Return the (x, y) coordinate for the center point of the cell that contains the specified text.  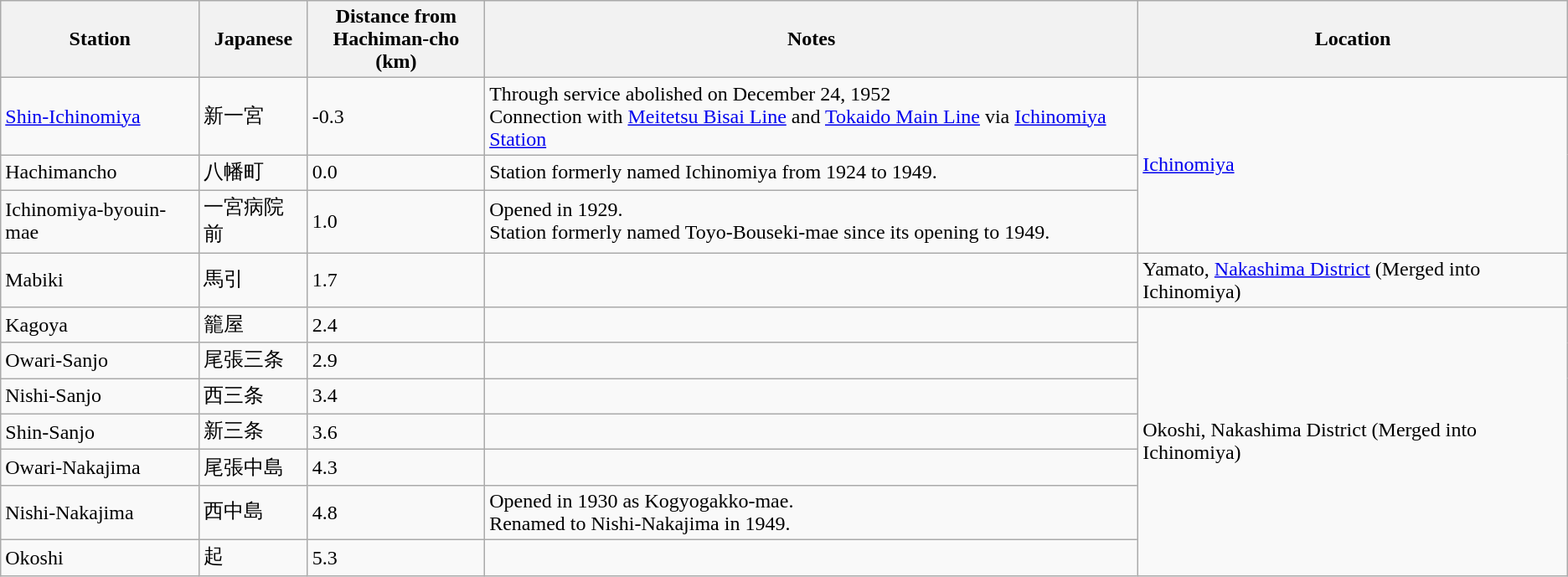
Distance from Hachiman-cho (km) (395, 39)
Okoshi, Nakashima District (Merged into Ichinomiya) (1354, 441)
Station formerly named Ichinomiya from 1924 to 1949. (812, 173)
4.8 (395, 513)
Shin-Sanjo (101, 432)
一宮病院前 (253, 221)
Owari-Sanjo (101, 360)
新三条 (253, 432)
Shin-Ichinomiya (101, 116)
2.4 (395, 325)
-0.3 (395, 116)
3.4 (395, 397)
Yamato, Nakashima District (Merged into Ichinomiya) (1354, 280)
Station (101, 39)
籠屋 (253, 325)
Nishi-Nakajima (101, 513)
Mabiki (101, 280)
尾張中島 (253, 467)
八幡町 (253, 173)
Japanese (253, 39)
Through service abolished on December 24, 1952 Connection with Meitetsu Bisai Line and Tokaido Main Line via Ichinomiya Station (812, 116)
Notes (812, 39)
Owari-Nakajima (101, 467)
馬引 (253, 280)
Kagoya (101, 325)
3.6 (395, 432)
0.0 (395, 173)
Ichinomiya-byouin-mae (101, 221)
Opened in 1929. Station formerly named Toyo-Bouseki-mae since its opening to 1949. (812, 221)
1.0 (395, 221)
Opened in 1930 as Kogyogakko-mae.Renamed to Nishi-Nakajima in 1949. (812, 513)
1.7 (395, 280)
2.9 (395, 360)
新一宮 (253, 116)
西三条 (253, 397)
起 (253, 558)
Okoshi (101, 558)
Location (1354, 39)
Hachimancho (101, 173)
尾張三条 (253, 360)
4.3 (395, 467)
Nishi-Sanjo (101, 397)
西中島 (253, 513)
Ichinomiya (1354, 166)
5.3 (395, 558)
